Detect which cell encompasses the target text, then output its [x, y] center coordinate. 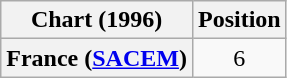
6 [239, 58]
France (SACEM) [97, 58]
Chart (1996) [97, 20]
Position [239, 20]
